Determine the [x, y] coordinate at the center of the cell enclosing the given text.  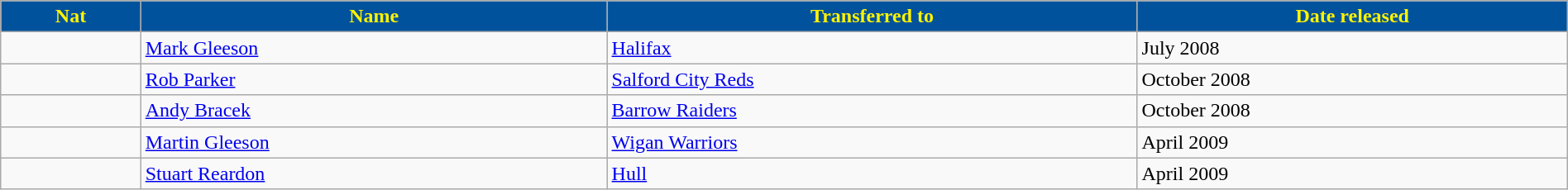
Salford City Reds [872, 79]
Hull [872, 173]
Barrow Raiders [872, 111]
Halifax [872, 48]
Date released [1352, 17]
Stuart Reardon [374, 173]
Mark Gleeson [374, 48]
Name [374, 17]
Wigan Warriors [872, 142]
July 2008 [1352, 48]
Andy Bracek [374, 111]
Rob Parker [374, 79]
Martin Gleeson [374, 142]
Transferred to [872, 17]
Nat [71, 17]
